Search for the cell housing the specified text and yield its (X, Y) center coordinate. 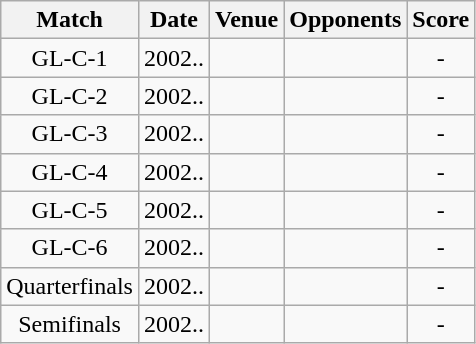
GL-C-2 (70, 96)
Quarterfinals (70, 286)
GL-C-1 (70, 58)
Match (70, 20)
Venue (246, 20)
GL-C-3 (70, 134)
GL-C-5 (70, 210)
Semifinals (70, 324)
Opponents (346, 20)
GL-C-4 (70, 172)
GL-C-6 (70, 248)
Date (174, 20)
Score (441, 20)
